Identify which cell holds the provided text, then report its (x, y) central coordinate. 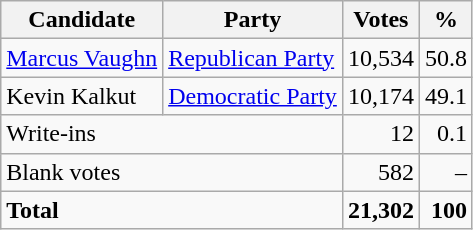
10,174 (380, 96)
Party (253, 20)
Republican Party (253, 58)
0.1 (446, 134)
49.1 (446, 96)
Blank votes (172, 172)
Candidate (82, 20)
Marcus Vaughn (82, 58)
582 (380, 172)
Total (172, 210)
Write-ins (172, 134)
12 (380, 134)
10,534 (380, 58)
50.8 (446, 58)
Kevin Kalkut (82, 96)
% (446, 20)
Democratic Party (253, 96)
– (446, 172)
100 (446, 210)
Votes (380, 20)
21,302 (380, 210)
